Provide the [x, y] coordinate of the cell's center where the given text is located.  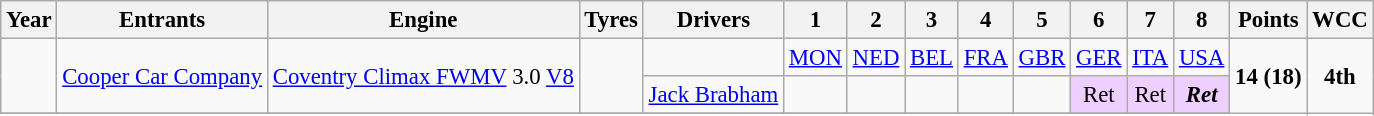
Year [29, 20]
NED [876, 58]
4th [1340, 76]
14 (18) [1268, 76]
1 [816, 20]
Cooper Car Company [162, 76]
USA [1202, 58]
BEL [932, 58]
Coventry Climax FWMV 3.0 V8 [423, 76]
6 [1099, 20]
GER [1099, 58]
7 [1150, 20]
8 [1202, 20]
4 [986, 20]
Tyres [611, 20]
3 [932, 20]
GBR [1042, 58]
Jack Brabham [713, 95]
Drivers [713, 20]
FRA [986, 58]
MON [816, 58]
Points [1268, 20]
ITA [1150, 58]
5 [1042, 20]
2 [876, 20]
Entrants [162, 20]
Engine [423, 20]
WCC [1340, 20]
